For the text-containing cell, return its midpoint in [x, y] coordinate format. 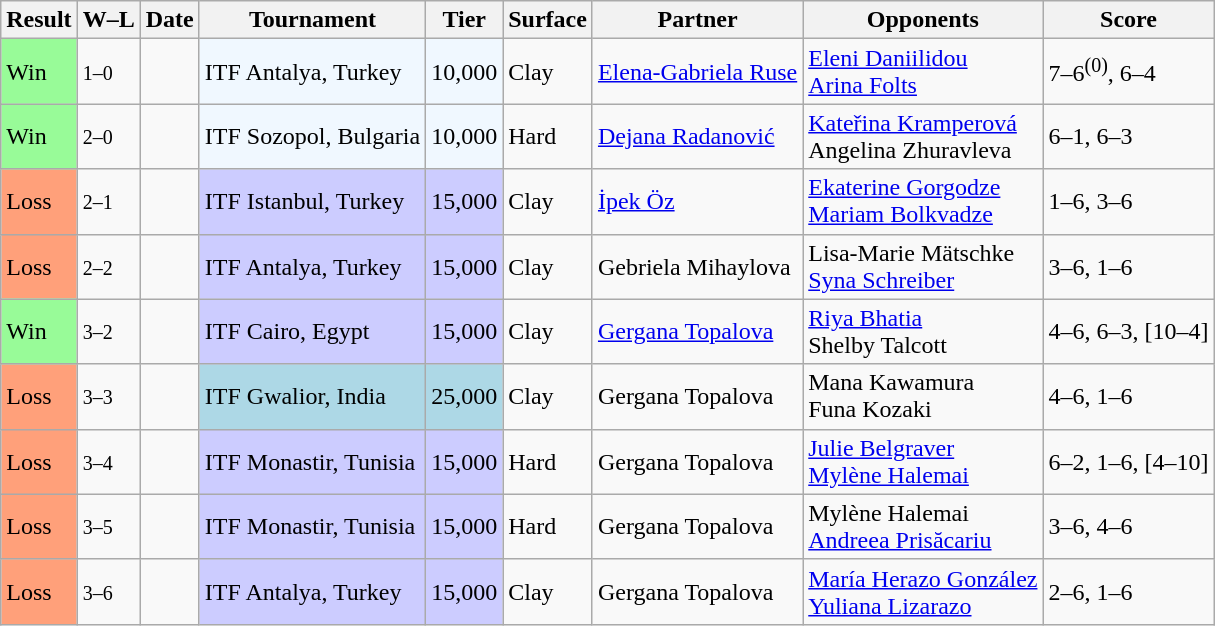
2–2 [108, 266]
María Herazo González Yuliana Lizarazo [923, 592]
Julie Belgraver Mylène Halemai [923, 462]
Result [39, 20]
2–0 [108, 136]
7–6(0), 6–4 [1128, 72]
2–6, 1–6 [1128, 592]
ITF Gwalior, India [312, 396]
3–3 [108, 396]
1–0 [108, 72]
3–6, 1–6 [1128, 266]
2–1 [108, 202]
Lisa-Marie Mätschke Syna Schreiber [923, 266]
3–5 [108, 526]
Mana Kawamura Funa Kozaki [923, 396]
3–2 [108, 332]
Surface [548, 20]
4–6, 1–6 [1128, 396]
ITF Istanbul, Turkey [312, 202]
6–2, 1–6, [4–10] [1128, 462]
3–4 [108, 462]
Elena-Gabriela Ruse [697, 72]
3–6 [108, 592]
Score [1128, 20]
İpek Öz [697, 202]
Tournament [312, 20]
25,000 [464, 396]
Date [170, 20]
ITF Sozopol, Bulgaria [312, 136]
W–L [108, 20]
3–6, 4–6 [1128, 526]
Partner [697, 20]
Mylène Halemai Andreea Prisăcariu [923, 526]
Riya Bhatia Shelby Talcott [923, 332]
1–6, 3–6 [1128, 202]
Dejana Radanović [697, 136]
Ekaterine Gorgodze Mariam Bolkvadze [923, 202]
ITF Cairo, Egypt [312, 332]
Tier [464, 20]
Opponents [923, 20]
Kateřina Kramperová Angelina Zhuravleva [923, 136]
Eleni Daniilidou Arina Folts [923, 72]
Gebriela Mihaylova [697, 266]
4–6, 6–3, [10–4] [1128, 332]
6–1, 6–3 [1128, 136]
